From the cell containing the given text, extract its center point as [x, y] coordinate. 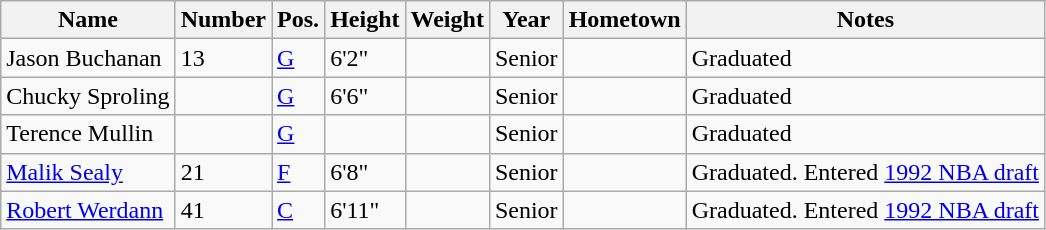
21 [223, 172]
F [298, 172]
41 [223, 210]
6'8" [365, 172]
Pos. [298, 20]
Weight [447, 20]
Year [526, 20]
Number [223, 20]
Name [88, 20]
Height [365, 20]
C [298, 210]
Hometown [624, 20]
Robert Werdann [88, 210]
Notes [865, 20]
13 [223, 58]
6'6" [365, 96]
Terence Mullin [88, 134]
6'2" [365, 58]
Jason Buchanan [88, 58]
Chucky Sproling [88, 96]
6'11" [365, 210]
Malik Sealy [88, 172]
